Search for the cell housing the specified text and yield its [x, y] center coordinate. 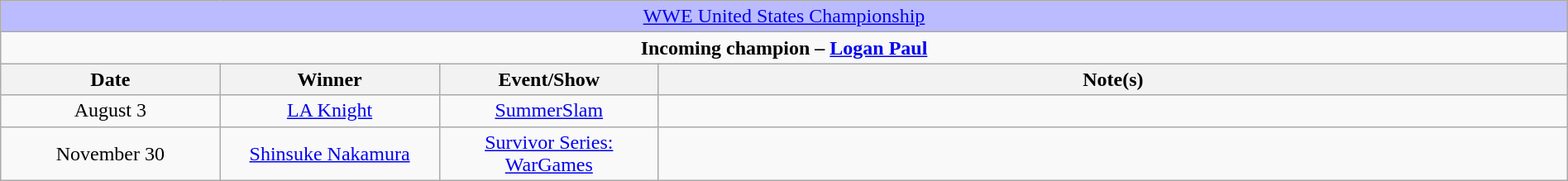
Survivor Series: WarGames [549, 154]
LA Knight [329, 111]
Event/Show [549, 79]
November 30 [111, 154]
WWE United States Championship [784, 17]
Incoming champion – Logan Paul [784, 48]
Winner [329, 79]
SummerSlam [549, 111]
Date [111, 79]
August 3 [111, 111]
Note(s) [1113, 79]
Shinsuke Nakamura [329, 154]
